Extract the (X, Y) coordinate from the center of the cell holding the provided text.  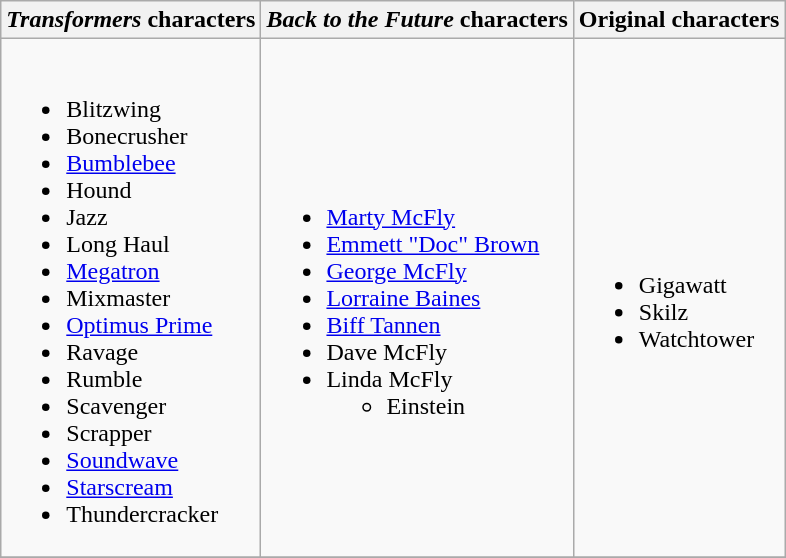
Transformers characters (131, 20)
Original characters (679, 20)
BlitzwingBonecrusherBumblebeeHoundJazzLong HaulMegatronMixmasterOptimus PrimeRavageRumbleScavengerScrapperSoundwaveStarscreamThundercracker (131, 298)
Back to the Future characters (417, 20)
Marty McFlyEmmett "Doc" BrownGeorge McFlyLorraine BainesBiff TannenDave McFlyLinda McFlyEinstein (417, 298)
GigawattSkilzWatchtower (679, 298)
